Pinpoint the cell where the given text exists, returning its (X, Y) midpoint coordinate. 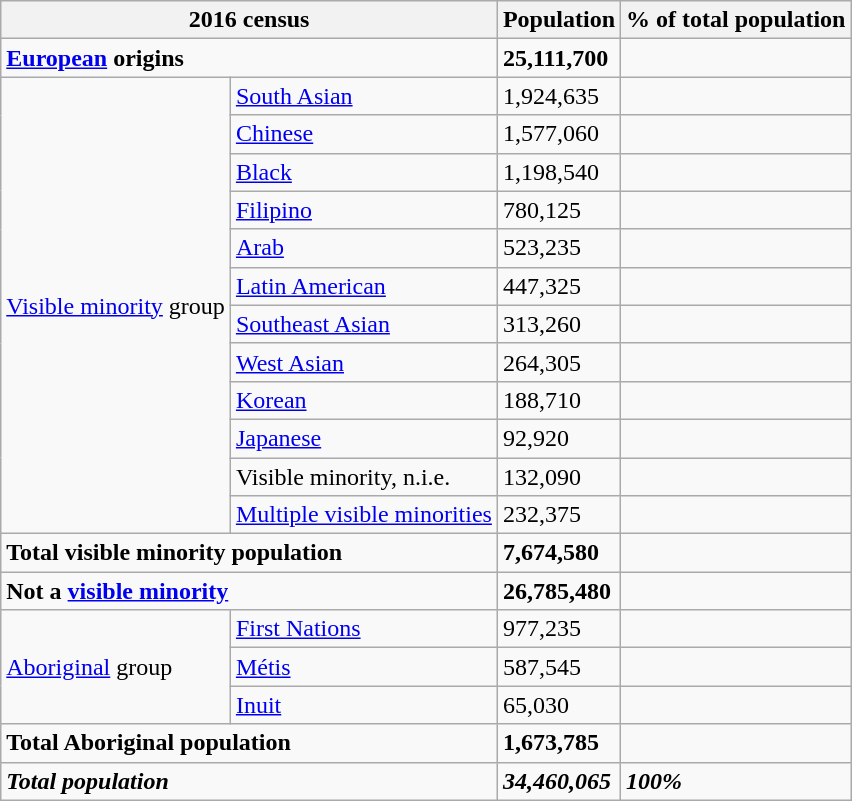
780,125 (558, 210)
European origins (250, 58)
Total population (250, 781)
Visible minority group (116, 306)
1,577,060 (558, 134)
Arab (364, 248)
188,710 (558, 400)
South Asian (364, 96)
Black (364, 172)
Chinese (364, 134)
Population (558, 20)
232,375 (558, 515)
% of total population (736, 20)
7,674,580 (558, 553)
34,460,065 (558, 781)
Inuit (364, 705)
2016 census (250, 20)
First Nations (364, 629)
92,920 (558, 438)
264,305 (558, 362)
Métis (364, 667)
447,325 (558, 286)
Latin American (364, 286)
Southeast Asian (364, 324)
Korean (364, 400)
26,785,480 (558, 591)
132,090 (558, 477)
100% (736, 781)
Aboriginal group (116, 667)
1,924,635 (558, 96)
587,545 (558, 667)
Visible minority, n.i.e. (364, 477)
313,260 (558, 324)
Total visible minority population (250, 553)
65,030 (558, 705)
Multiple visible minorities (364, 515)
1,673,785 (558, 743)
Filipino (364, 210)
523,235 (558, 248)
977,235 (558, 629)
Japanese (364, 438)
25,111,700 (558, 58)
Total Aboriginal population (250, 743)
West Asian (364, 362)
1,198,540 (558, 172)
Not a visible minority (250, 591)
